Locate the cell with the specified text and output its (x, y) center coordinate. 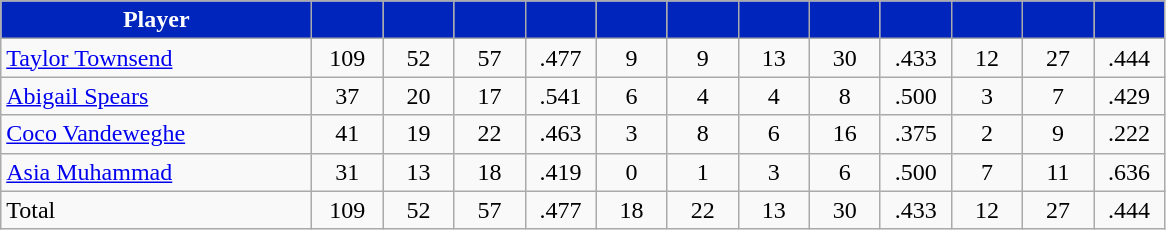
.375 (916, 134)
37 (348, 96)
41 (348, 134)
0 (632, 172)
Total (156, 210)
Player (156, 20)
.429 (1130, 96)
.463 (560, 134)
11 (1058, 172)
.419 (560, 172)
.222 (1130, 134)
16 (844, 134)
.636 (1130, 172)
1 (702, 172)
Asia Muhammad (156, 172)
Abigail Spears (156, 96)
20 (418, 96)
17 (490, 96)
.541 (560, 96)
31 (348, 172)
2 (986, 134)
Taylor Townsend (156, 58)
19 (418, 134)
Coco Vandeweghe (156, 134)
